Determine the (x, y) coordinate at the center of the cell enclosing the given text.  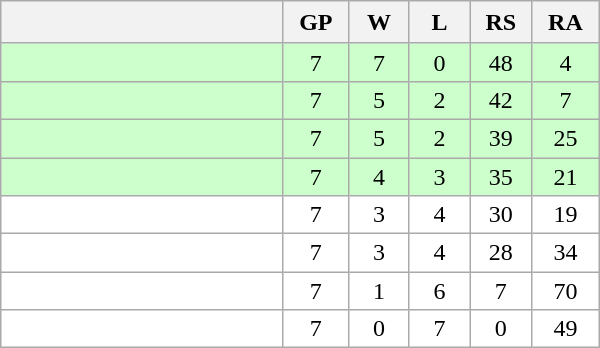
6 (440, 291)
L (440, 22)
25 (566, 138)
RS (501, 22)
30 (501, 215)
34 (566, 253)
70 (566, 291)
42 (501, 100)
21 (566, 177)
1 (380, 291)
GP (316, 22)
28 (501, 253)
48 (501, 62)
RA (566, 22)
35 (501, 177)
W (380, 22)
39 (501, 138)
19 (566, 215)
49 (566, 329)
